Detect which cell encompasses the target text, then output its (x, y) center coordinate. 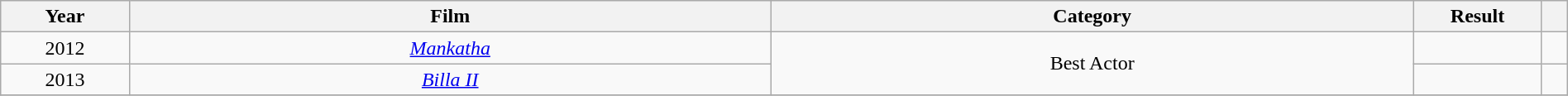
Mankatha (450, 48)
Best Actor (1092, 64)
Category (1092, 17)
Billa II (450, 79)
Film (450, 17)
Year (65, 17)
2013 (65, 79)
2012 (65, 48)
Result (1477, 17)
